Capture the cell that displays the provided text and extract its (X, Y) central coordinate. 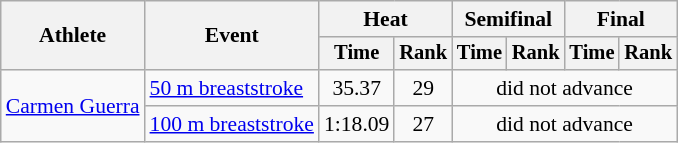
27 (423, 124)
Athlete (73, 36)
50 m breaststroke (232, 88)
29 (423, 88)
Final (621, 19)
Heat (386, 19)
1:18.09 (356, 124)
100 m breaststroke (232, 124)
Event (232, 36)
Carmen Guerra (73, 106)
35.37 (356, 88)
Semifinal (508, 19)
